Detect which cell encompasses the target text, then output its (x, y) center coordinate. 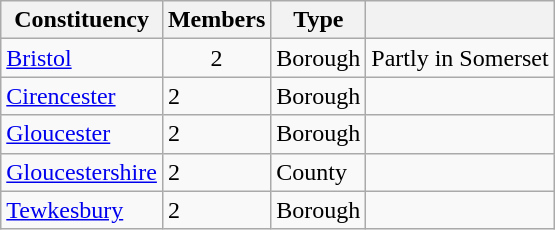
Members (216, 20)
Bristol (82, 58)
Gloucestershire (82, 172)
Constituency (82, 20)
Tewkesbury (82, 210)
Gloucester (82, 134)
County (318, 172)
Partly in Somerset (460, 58)
Cirencester (82, 96)
Type (318, 20)
